Provide the (X, Y) coordinate of the cell's center where the given text is located.  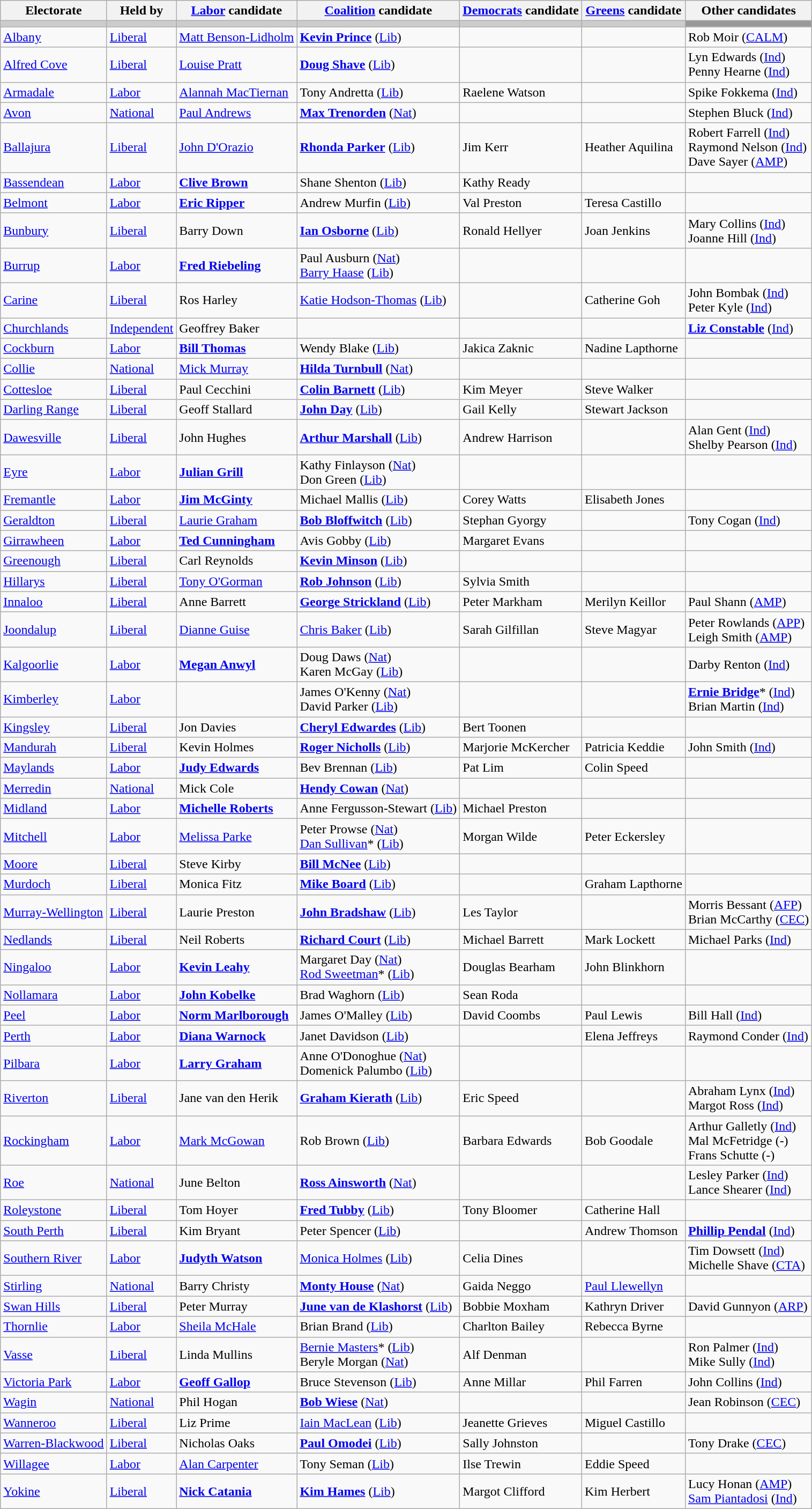
Ningaloo (54, 967)
Jeanette Grieves (521, 1423)
Abraham Lynx (Ind) Margot Ross (Ind) (748, 1098)
Bob Goodale (634, 1140)
David Gunnyon (ARP) (748, 1306)
Paul Omodei (Lib) (378, 1443)
Mark McGowan (237, 1140)
Doug Daws (Nat) Karen McGay (Lib) (378, 664)
Gail Kelly (521, 410)
Fremantle (54, 500)
Sally Johnston (521, 1443)
Electorate (54, 11)
Stephan Gyorgy (521, 520)
Peter Spencer (Lib) (378, 1231)
Churchlands (54, 328)
Ron Palmer (Ind) Mike Sully (Ind) (748, 1355)
June van de Klashorst (Lib) (378, 1306)
George Strickland (Lib) (378, 602)
Phil Hogan (237, 1402)
Les Taylor (521, 912)
Mandurah (54, 748)
Teresa Castillo (634, 203)
Riverton (54, 1098)
Michael Barrett (521, 940)
John Kobelke (237, 995)
Eric Ripper (237, 203)
Laurie Preston (237, 912)
Midland (54, 809)
Catherine Goh (634, 300)
Ross Ainsworth (Nat) (378, 1183)
Darby Renton (Ind) (748, 664)
Barbara Edwards (521, 1140)
Peter Rowlands (APP) Leigh Smith (AMP) (748, 630)
Charlton Bailey (521, 1327)
Sheila McHale (237, 1327)
Tony Andretta (Lib) (378, 92)
Shane Shenton (Lib) (378, 182)
Paul Ausburn (Nat) Barry Haase (Lib) (378, 265)
Eddie Speed (634, 1463)
Steve Walker (634, 389)
Tim Dowsett (Ind) Michelle Shave (CTA) (748, 1258)
Wendy Blake (Lib) (378, 349)
Ted Cunningham (237, 541)
Sean Roda (521, 995)
Yokine (54, 1491)
Colin Barnett (Lib) (378, 389)
Ronald Hellyer (521, 231)
Fred Riebeling (237, 265)
Julian Grill (237, 472)
Kevin Prince (Lib) (378, 37)
Rockingham (54, 1140)
Paul Andrews (237, 113)
Jane van den Herik (237, 1098)
Cockburn (54, 349)
Tony Cogan (Ind) (748, 520)
John Collins (Ind) (748, 1382)
Diana Warnock (237, 1035)
Other candidates (748, 11)
Hendy Cowan (Nat) (378, 788)
Fred Tubby (Lib) (378, 1210)
John Blinkhorn (634, 967)
David Coombs (521, 1015)
John Bombak (Ind) Peter Kyle (Ind) (748, 300)
Swan Hills (54, 1306)
Rob Brown (Lib) (378, 1140)
Southern River (54, 1258)
Kim Herbert (634, 1491)
Celia Dines (521, 1258)
Wagin (54, 1402)
Matt Benson-Lidholm (237, 37)
Bill Thomas (237, 349)
Bunbury (54, 231)
Jim Kerr (521, 147)
Michael Preston (521, 809)
Margaret Day (Nat) Rod Sweetman* (Lib) (378, 967)
James O'Malley (Lib) (378, 1015)
Larry Graham (237, 1063)
Monica Holmes (Lib) (378, 1258)
Mick Cole (237, 788)
Lyn Edwards (Ind) Penny Hearne (Ind) (748, 64)
Ros Harley (237, 300)
Rob Johnson (Lib) (378, 581)
Murdoch (54, 884)
Michael Mallis (Lib) (378, 500)
Innaloo (54, 602)
Joondalup (54, 630)
Burrup (54, 265)
Peel (54, 1015)
Bob Bloffwitch (Lib) (378, 520)
John Hughes (237, 438)
Perth (54, 1035)
Laurie Graham (237, 520)
Bert Toonen (521, 727)
Sarah Gilfillan (521, 630)
Kevin Holmes (237, 748)
Nick Catania (237, 1491)
Carl Reynolds (237, 561)
Paul Shann (AMP) (748, 602)
Geraldton (54, 520)
Melissa Parke (237, 837)
Dianne Guise (237, 630)
Arthur Marshall (Lib) (378, 438)
Andrew Murfin (Lib) (378, 203)
Nedlands (54, 940)
Morris Bessant (AFP) Brian McCarthy (CEC) (748, 912)
Rhonda Parker (Lib) (378, 147)
Paul Cecchini (237, 389)
Alf Denman (521, 1355)
Graham Lapthorne (634, 884)
Roe (54, 1183)
Avis Gobby (Lib) (378, 541)
Val Preston (521, 203)
Vasse (54, 1355)
Clive Brown (237, 182)
Andrew Harrison (521, 438)
Peter Markham (521, 602)
Ian Osborne (Lib) (378, 231)
Mark Lockett (634, 940)
Brian Brand (Lib) (378, 1327)
Michelle Roberts (237, 809)
Bassendean (54, 182)
Stephen Bluck (Ind) (748, 113)
Wanneroo (54, 1423)
Max Trenorden (Nat) (378, 113)
Mike Board (Lib) (378, 884)
Elena Jeffreys (634, 1035)
Bernie Masters* (Lib) Beryle Morgan (Nat) (378, 1355)
Monty House (Nat) (378, 1286)
Stewart Jackson (634, 410)
Stirling (54, 1286)
Steve Magyar (634, 630)
Barry Down (237, 231)
Monica Fitz (237, 884)
Louise Pratt (237, 64)
Tony Drake (CEC) (748, 1443)
Jean Robinson (CEC) (748, 1402)
Chris Baker (Lib) (378, 630)
Michael Parks (Ind) (748, 940)
Geoff Stallard (237, 410)
Kingsley (54, 727)
Avon (54, 113)
Lesley Parker (Ind) Lance Shearer (Ind) (748, 1183)
Kimberley (54, 699)
John D'Orazio (237, 147)
Ernie Bridge* (Ind) Brian Martin (Ind) (748, 699)
Phillip Pendal (Ind) (748, 1231)
Darling Range (54, 410)
Corey Watts (521, 500)
Liz Prime (237, 1423)
Bob Wiese (Nat) (378, 1402)
Alan Gent (Ind) Shelby Pearson (Ind) (748, 438)
Mary Collins (Ind) Joanne Hill (Ind) (748, 231)
Tony O'Gorman (237, 581)
Katie Hodson-Thomas (Lib) (378, 300)
James O'Kenny (Nat) David Parker (Lib) (378, 699)
Nadine Lapthorne (634, 349)
Armadale (54, 92)
Lucy Honan (AMP) Sam Piantadosi (Ind) (748, 1491)
Held by (141, 11)
Cheryl Edwardes (Lib) (378, 727)
Kathy Finlayson (Nat) Don Green (Lib) (378, 472)
Pat Lim (521, 768)
Brad Waghorn (Lib) (378, 995)
Bobbie Moxham (521, 1306)
Albany (54, 37)
Eyre (54, 472)
Rob Moir (CALM) (748, 37)
Steve Kirby (237, 864)
Heather Aquilina (634, 147)
Alfred Cove (54, 64)
Anne Barrett (237, 602)
Belmont (54, 203)
Hilda Turnbull (Nat) (378, 369)
Jon Davies (237, 727)
Mitchell (54, 837)
John Smith (Ind) (748, 748)
Geoff Gallop (237, 1382)
Andrew Thomson (634, 1231)
John Bradshaw (Lib) (378, 912)
Kalgoorlie (54, 664)
Anne Millar (521, 1382)
Gaida Neggo (521, 1286)
Peter Eckersley (634, 837)
Coalition candidate (378, 11)
Eric Speed (521, 1098)
Kim Bryant (237, 1231)
Nollamara (54, 995)
Douglas Bearham (521, 967)
Cottesloe (54, 389)
Roger Nicholls (Lib) (378, 748)
Margot Clifford (521, 1491)
Willagee (54, 1463)
Sylvia Smith (521, 581)
Victoria Park (54, 1382)
Neil Roberts (237, 940)
Barry Christy (237, 1286)
Patricia Keddie (634, 748)
Paul Lewis (634, 1015)
Tony Bloomer (521, 1210)
Raelene Watson (521, 92)
Morgan Wilde (521, 837)
Alannah MacTiernan (237, 92)
Graham Kierath (Lib) (378, 1098)
Pilbara (54, 1063)
Elisabeth Jones (634, 500)
Maylands (54, 768)
June Belton (237, 1183)
Alan Carpenter (237, 1463)
Marjorie McKercher (521, 748)
Girrawheen (54, 541)
Nicholas Oaks (237, 1443)
Dawesville (54, 438)
Geoffrey Baker (237, 328)
Murray-Wellington (54, 912)
Arthur Galletly (Ind) Mal McFetridge (-) Frans Schutte (-) (748, 1140)
Phil Farren (634, 1382)
Peter Prowse (Nat) Dan Sullivan* (Lib) (378, 837)
Liz Constable (Ind) (748, 328)
Tony Seman (Lib) (378, 1463)
Megan Anwyl (237, 664)
Raymond Conder (Ind) (748, 1035)
Anne Fergusson-Stewart (Lib) (378, 809)
Margaret Evans (521, 541)
Greens candidate (634, 11)
Tom Hoyer (237, 1210)
Kim Meyer (521, 389)
Catherine Hall (634, 1210)
Doug Shave (Lib) (378, 64)
Jim McGinty (237, 500)
Kathryn Driver (634, 1306)
Anne O'Donoghue (Nat) Domenick Palumbo (Lib) (378, 1063)
Independent (141, 328)
Miguel Castillo (634, 1423)
Richard Court (Lib) (378, 940)
Warren-Blackwood (54, 1443)
Kathy Ready (521, 182)
Paul Llewellyn (634, 1286)
Judy Edwards (237, 768)
Peter Murray (237, 1306)
Merredin (54, 788)
Judyth Watson (237, 1258)
Ballajura (54, 147)
Jakica Zaknic (521, 349)
Kevin Minson (Lib) (378, 561)
Carine (54, 300)
Mick Murray (237, 369)
Joan Jenkins (634, 231)
Labor candidate (237, 11)
Thornlie (54, 1327)
John Day (Lib) (378, 410)
South Perth (54, 1231)
Norm Marlborough (237, 1015)
Colin Speed (634, 768)
Spike Fokkema (Ind) (748, 92)
Ilse Trewin (521, 1463)
Collie (54, 369)
Kevin Leahy (237, 967)
Kim Hames (Lib) (378, 1491)
Linda Mullins (237, 1355)
Bill McNee (Lib) (378, 864)
Bill Hall (Ind) (748, 1015)
Rebecca Byrne (634, 1327)
Robert Farrell (Ind) Raymond Nelson (Ind) Dave Sayer (AMP) (748, 147)
Greenough (54, 561)
Iain MacLean (Lib) (378, 1423)
Bruce Stevenson (Lib) (378, 1382)
Roleystone (54, 1210)
Moore (54, 864)
Bev Brennan (Lib) (378, 768)
Janet Davidson (Lib) (378, 1035)
Merilyn Keillor (634, 602)
Democrats candidate (521, 11)
Hillarys (54, 581)
